Extract the [X, Y] coordinate from the center of the cell holding the provided text.  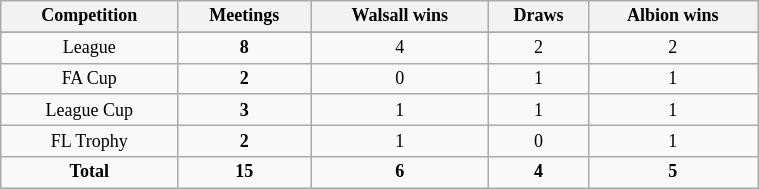
Meetings [244, 16]
FA Cup [90, 78]
Draws [538, 16]
8 [244, 48]
Competition [90, 16]
Albion wins [673, 16]
League Cup [90, 110]
Walsall wins [400, 16]
Total [90, 172]
15 [244, 172]
League [90, 48]
FL Trophy [90, 140]
3 [244, 110]
6 [400, 172]
5 [673, 172]
